Return [x, y] of the center of cell containing provided text 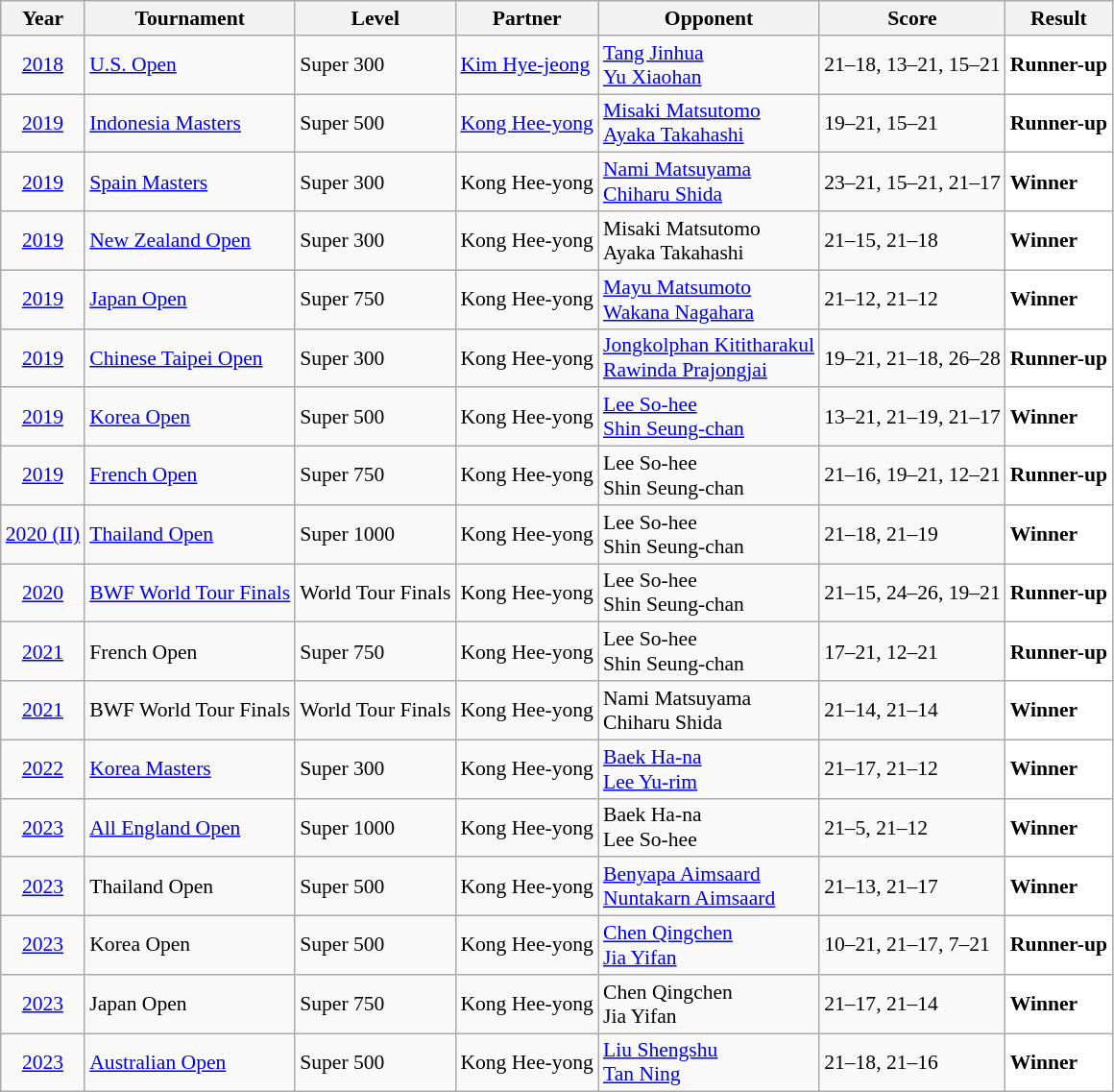
Liu Shengshu Tan Ning [709, 1062]
21–17, 21–12 [912, 768]
Baek Ha-na Lee So-hee [709, 828]
2018 [42, 65]
21–17, 21–14 [912, 1005]
21–15, 21–18 [912, 240]
2020 (II) [42, 534]
Jongkolphan Kititharakul Rawinda Prajongjai [709, 357]
21–13, 21–17 [912, 887]
All England Open [190, 828]
Baek Ha-na Lee Yu-rim [709, 768]
Korea Masters [190, 768]
21–18, 21–19 [912, 534]
21–12, 21–12 [912, 300]
19–21, 15–21 [912, 123]
Chinese Taipei Open [190, 357]
10–21, 21–17, 7–21 [912, 945]
U.S. Open [190, 65]
Year [42, 18]
23–21, 15–21, 21–17 [912, 182]
2020 [42, 594]
Indonesia Masters [190, 123]
21–5, 21–12 [912, 828]
Score [912, 18]
21–15, 24–26, 19–21 [912, 594]
New Zealand Open [190, 240]
13–21, 21–19, 21–17 [912, 417]
2022 [42, 768]
Partner [526, 18]
21–18, 21–16 [912, 1062]
Tang Jinhua Yu Xiaohan [709, 65]
Mayu Matsumoto Wakana Nagahara [709, 300]
21–14, 21–14 [912, 711]
Tournament [190, 18]
Result [1058, 18]
Australian Open [190, 1062]
Spain Masters [190, 182]
19–21, 21–18, 26–28 [912, 357]
21–16, 19–21, 12–21 [912, 476]
Kim Hye-jeong [526, 65]
21–18, 13–21, 15–21 [912, 65]
Benyapa Aimsaard Nuntakarn Aimsaard [709, 887]
17–21, 12–21 [912, 651]
Level [375, 18]
Opponent [709, 18]
